For the text-containing cell, return its midpoint in [x, y] coordinate format. 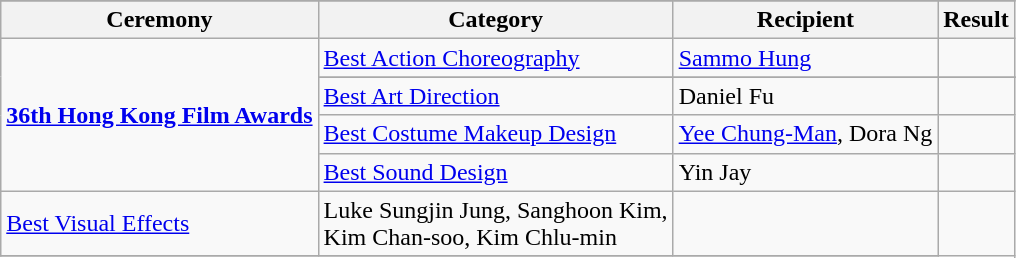
Yin Jay [806, 172]
Best Action Choreography [496, 58]
Luke Sungjin Jung, Sanghoon Kim,Kim Chan-soo, Kim Chlu-min [496, 224]
Sammo Hung [806, 58]
Best Visual Effects [160, 224]
Category [496, 20]
Yee Chung-Man, Dora Ng [806, 134]
Best Art Direction [496, 96]
Result [976, 20]
Recipient [806, 20]
36th Hong Kong Film Awards [160, 115]
Best Sound Design [496, 172]
Daniel Fu [806, 96]
Ceremony [160, 20]
Best Costume Makeup Design [496, 134]
